Output the [X, Y] coordinate of the center of the cell containing the given text.  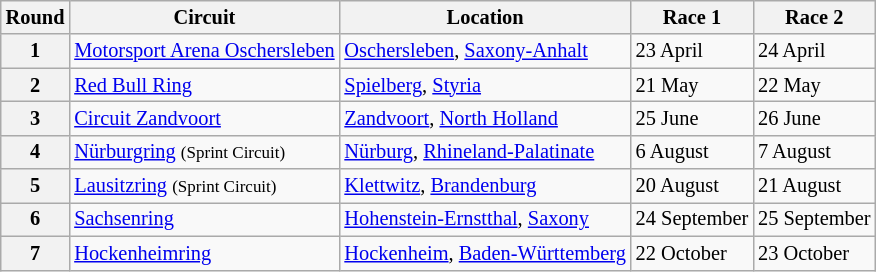
24 September [692, 219]
22 May [814, 85]
Klettwitz, Brandenburg [484, 186]
21 August [814, 186]
Spielberg, Styria [484, 85]
Zandvoort, North Holland [484, 118]
Hockenheimring [204, 253]
22 October [692, 253]
24 April [814, 51]
Nürburgring (Sprint Circuit) [204, 152]
Race 2 [814, 17]
Circuit [204, 17]
Hockenheim, Baden-Württemberg [484, 253]
6 [36, 219]
7 [36, 253]
21 May [692, 85]
25 June [692, 118]
Sachsenring [204, 219]
Race 1 [692, 17]
2 [36, 85]
Nürburg, Rhineland-Palatinate [484, 152]
Round [36, 17]
4 [36, 152]
Lausitzring (Sprint Circuit) [204, 186]
6 August [692, 152]
Oschersleben, Saxony-Anhalt [484, 51]
20 August [692, 186]
Red Bull Ring [204, 85]
7 August [814, 152]
5 [36, 186]
23 April [692, 51]
Circuit Zandvoort [204, 118]
23 October [814, 253]
Location [484, 17]
26 June [814, 118]
3 [36, 118]
25 September [814, 219]
Hohenstein-Ernstthal, Saxony [484, 219]
1 [36, 51]
Motorsport Arena Oschersleben [204, 51]
